Return the (X, Y) coordinate for the center point of the cell that contains the specified text.  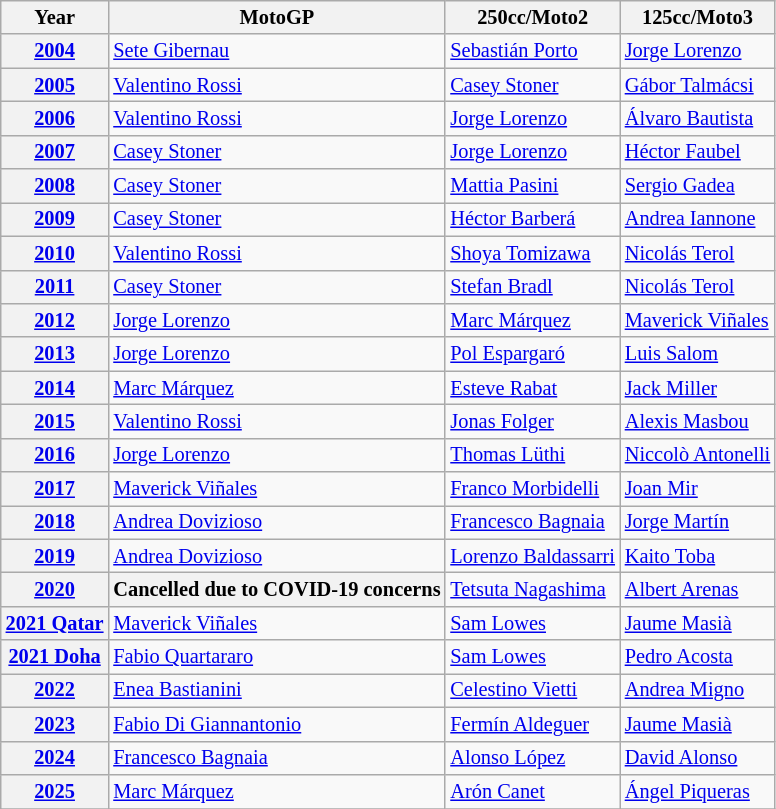
David Alonso (698, 758)
Mattia Pasini (532, 186)
Arón Canet (532, 791)
Year (55, 17)
Sebastián Porto (532, 51)
Andrea Iannone (698, 219)
2005 (55, 85)
2021 Doha (55, 657)
MotoGP (276, 17)
2022 (55, 690)
2004 (55, 51)
2018 (55, 522)
2009 (55, 219)
2017 (55, 489)
Pol Espargaró (532, 354)
Pedro Acosta (698, 657)
Jonas Folger (532, 421)
2023 (55, 724)
Tetsuta Nagashima (532, 589)
Cancelled due to COVID-19 concerns (276, 589)
2016 (55, 455)
Luis Salom (698, 354)
Gábor Talmácsi (698, 85)
Joan Mir (698, 489)
Álvaro Bautista (698, 118)
2019 (55, 556)
Jack Miller (698, 388)
Jorge Martín (698, 522)
Sergio Gadea (698, 186)
2012 (55, 320)
2021 Qatar (55, 623)
2011 (55, 287)
Esteve Rabat (532, 388)
Shoya Tomizawa (532, 253)
2007 (55, 152)
2010 (55, 253)
Héctor Barberá (532, 219)
Enea Bastianini (276, 690)
Alonso López (532, 758)
2014 (55, 388)
125cc/Moto3 (698, 17)
2008 (55, 186)
2006 (55, 118)
250cc/Moto2 (532, 17)
Fabio Di Giannantonio (276, 724)
2015 (55, 421)
Sete Gibernau (276, 51)
2020 (55, 589)
Thomas Lüthi (532, 455)
Albert Arenas (698, 589)
Héctor Faubel (698, 152)
Kaito Toba (698, 556)
Ángel Piqueras (698, 791)
2025 (55, 791)
Celestino Vietti (532, 690)
Lorenzo Baldassarri (532, 556)
Fermín Aldeguer (532, 724)
2024 (55, 758)
Stefan Bradl (532, 287)
Franco Morbidelli (532, 489)
Fabio Quartararo (276, 657)
Niccolò Antonelli (698, 455)
Alexis Masbou (698, 421)
Andrea Migno (698, 690)
2013 (55, 354)
